From the cell containing the given text, extract its center point as [X, Y] coordinate. 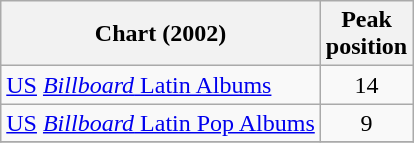
9 [366, 123]
Peakposition [366, 34]
Chart (2002) [161, 34]
US Billboard Latin Pop Albums [161, 123]
US Billboard Latin Albums [161, 85]
14 [366, 85]
